Detect which cell encompasses the target text, then output its [X, Y] center coordinate. 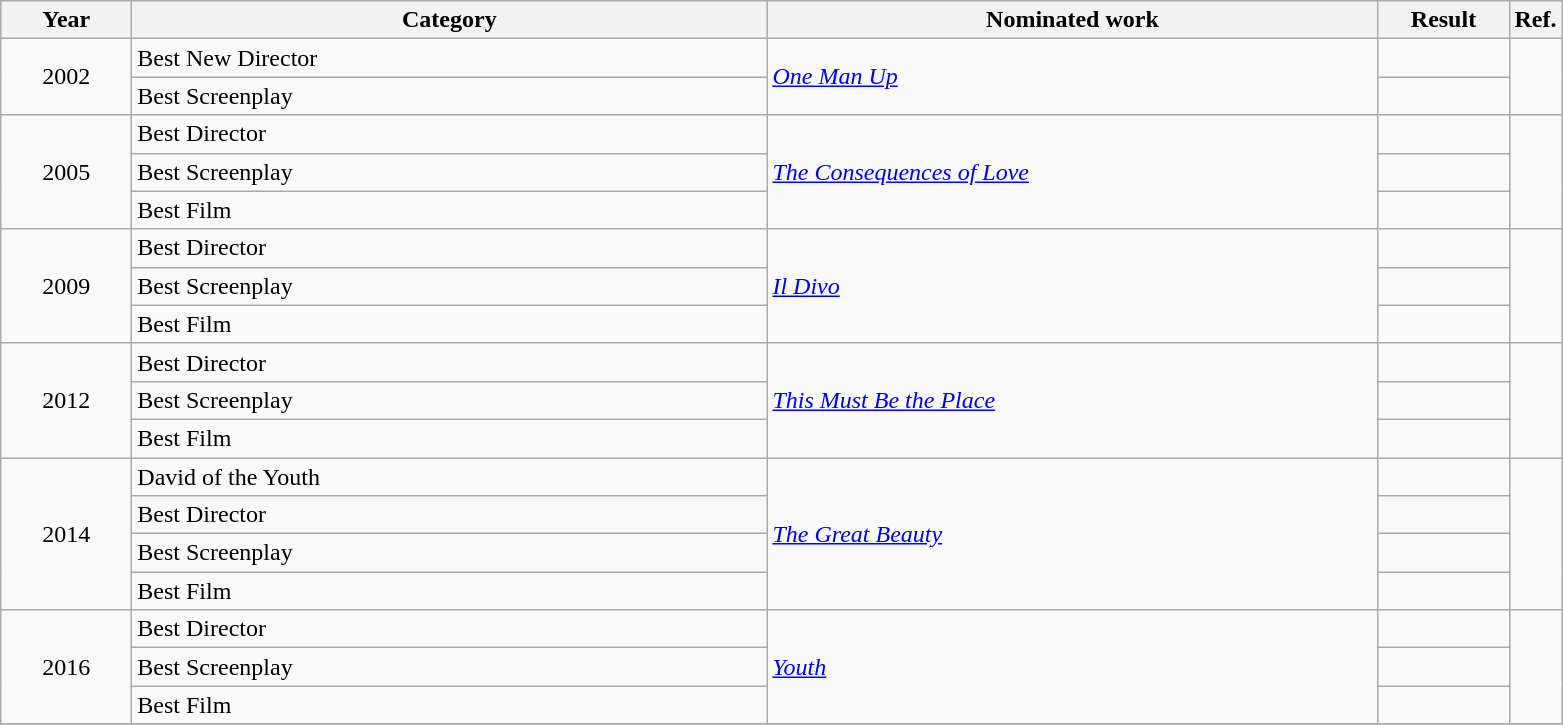
Category [450, 20]
Youth [1072, 667]
Il Divo [1072, 286]
The Consequences of Love [1072, 172]
Best New Director [450, 58]
This Must Be the Place [1072, 400]
2005 [66, 172]
The Great Beauty [1072, 534]
2002 [66, 77]
Nominated work [1072, 20]
2012 [66, 400]
2009 [66, 286]
2016 [66, 667]
David of the Youth [450, 477]
Ref. [1536, 20]
One Man Up [1072, 77]
2014 [66, 534]
Result [1444, 20]
Year [66, 20]
